Pinpoint the cell where the given text exists, returning its (x, y) midpoint coordinate. 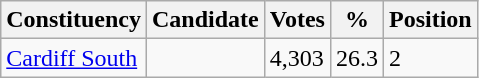
% (356, 20)
Cardiff South (74, 58)
26.3 (356, 58)
Constituency (74, 20)
Votes (297, 20)
Candidate (205, 20)
Position (430, 20)
4,303 (297, 58)
2 (430, 58)
